From the cell containing the given text, extract its center point as (X, Y) coordinate. 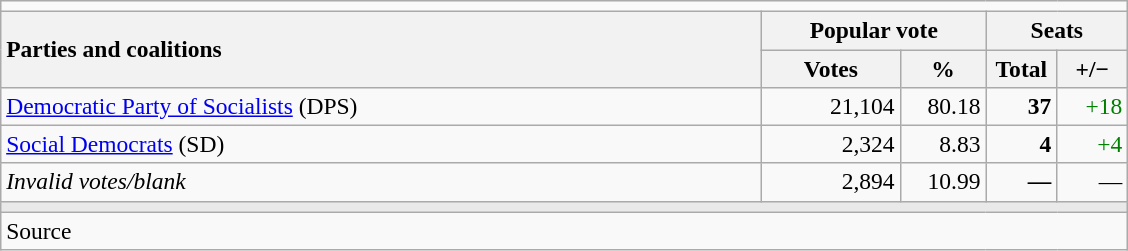
% (943, 68)
80.18 (943, 106)
Social Democrats (SD) (382, 144)
Votes (831, 68)
10.99 (943, 182)
21,104 (831, 106)
2,324 (831, 144)
Democratic Party of Socialists (DPS) (382, 106)
Popular vote (874, 30)
4 (1022, 144)
Source (564, 231)
+/− (1092, 68)
Total (1022, 68)
+18 (1092, 106)
8.83 (943, 144)
Parties and coalitions (382, 49)
Seats (1057, 30)
2,894 (831, 182)
Invalid votes/blank (382, 182)
37 (1022, 106)
+4 (1092, 144)
